Find where the given text appears and provide that cell's center as [x, y] coordinate. 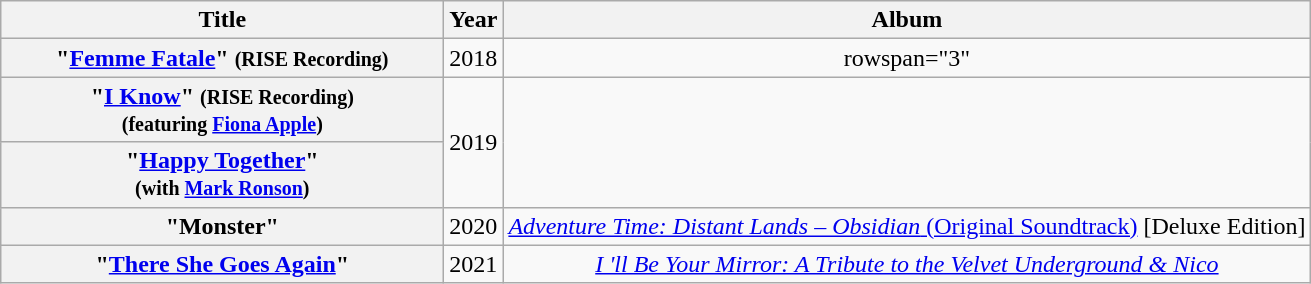
Year [474, 20]
Album [907, 20]
"There She Goes Again" [222, 264]
"Femme Fatale" (RISE Recording) [222, 58]
2020 [474, 226]
2021 [474, 264]
"Happy Together" (with Mark Ronson) [222, 174]
Adventure Time: Distant Lands – Obsidian (Original Soundtrack) [Deluxe Edition] [907, 226]
2018 [474, 58]
2019 [474, 142]
Title [222, 20]
"I Know" (RISE Recording) (featuring Fiona Apple) [222, 110]
"Monster" [222, 226]
I 'll Be Your Mirror: A Tribute to the Velvet Underground & Nico [907, 264]
rowspan="3" [907, 58]
